Identify which cell holds the provided text, then report its (x, y) central coordinate. 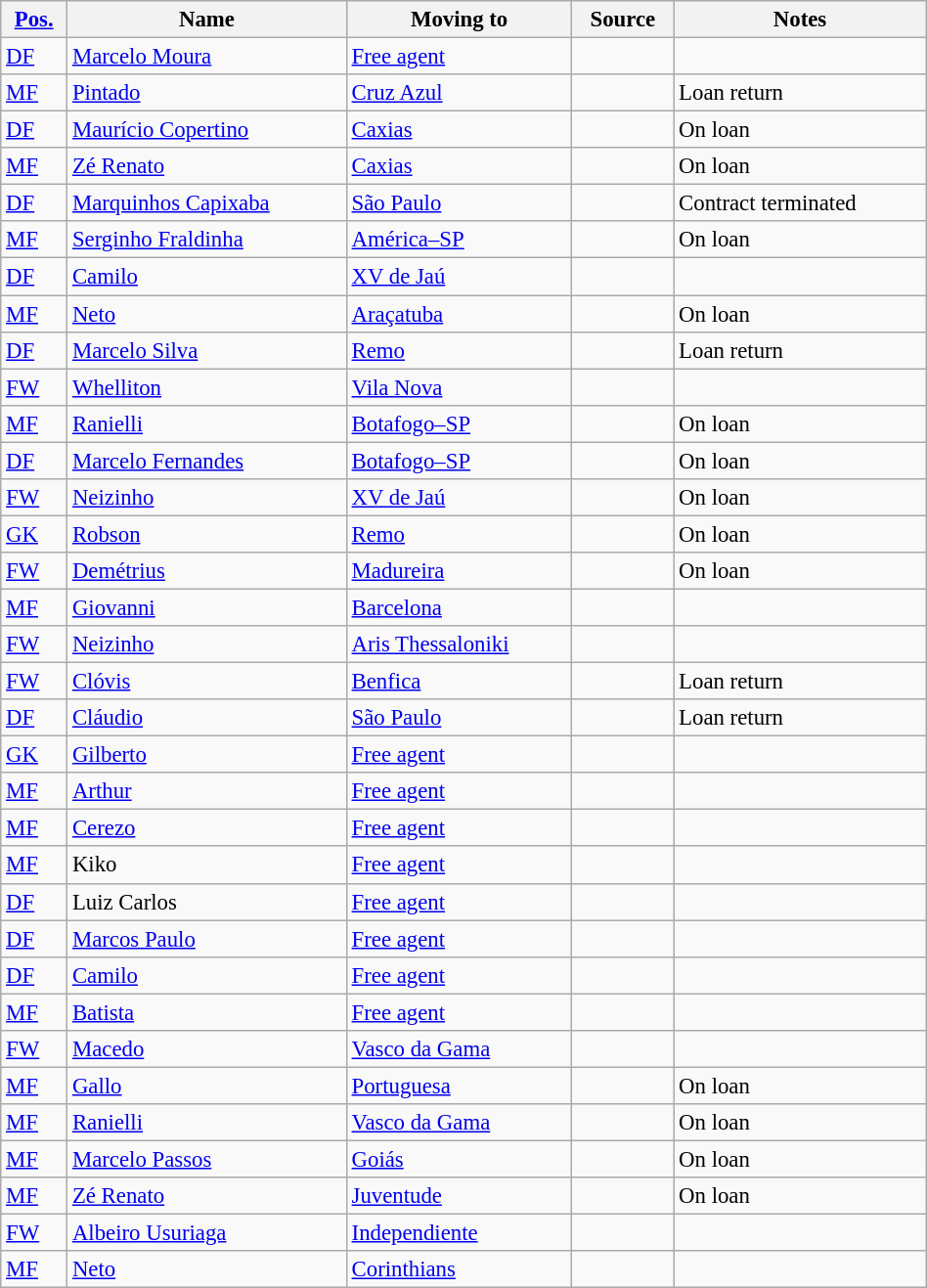
Serginho Fraldinha (207, 240)
Contract terminated (800, 203)
Luiz Carlos (207, 902)
Source (623, 20)
Cláudio (207, 718)
Whelliton (207, 387)
Marcelo Silva (207, 350)
Clóvis (207, 682)
Cerezo (207, 828)
Aris Thessaloniki (460, 644)
Notes (800, 20)
Vila Nova (460, 387)
Kiko (207, 866)
Corinthians (460, 1269)
Goiás (460, 1159)
Marcelo Passos (207, 1159)
Pintado (207, 93)
América–SP (460, 240)
Portuguesa (460, 1086)
Benfica (460, 682)
Moving to (460, 20)
Barcelona (460, 607)
Marcos Paulo (207, 939)
Araçatuba (460, 314)
Independiente (460, 1233)
Madureira (460, 571)
Maurício Copertino (207, 130)
Batista (207, 1012)
Pos. (34, 20)
Giovanni (207, 607)
Cruz Azul (460, 93)
Marquinhos Capixaba (207, 203)
Macedo (207, 1049)
Gilberto (207, 755)
Name (207, 20)
Arthur (207, 791)
Albeiro Usuriaga (207, 1233)
Marcelo Moura (207, 57)
Demétrius (207, 571)
Gallo (207, 1086)
Juventude (460, 1196)
Robson (207, 534)
Marcelo Fernandes (207, 461)
